Identify which cell holds the provided text, then report its (x, y) central coordinate. 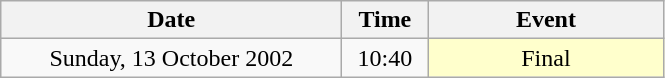
Event (546, 20)
Final (546, 58)
10:40 (385, 58)
Sunday, 13 October 2002 (172, 58)
Date (172, 20)
Time (385, 20)
